Scan for the cell matching the given text and deliver its [X, Y] coordinate at center. 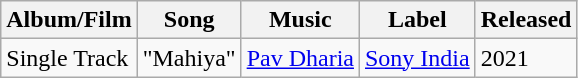
Album/Film [69, 20]
Label [417, 20]
Music [300, 20]
Released [526, 20]
Pav Dharia [300, 58]
Single Track [69, 58]
2021 [526, 58]
"Mahiya" [189, 58]
Song [189, 20]
Sony India [417, 58]
